Find where the given text appears and provide that cell's center as [X, Y] coordinate. 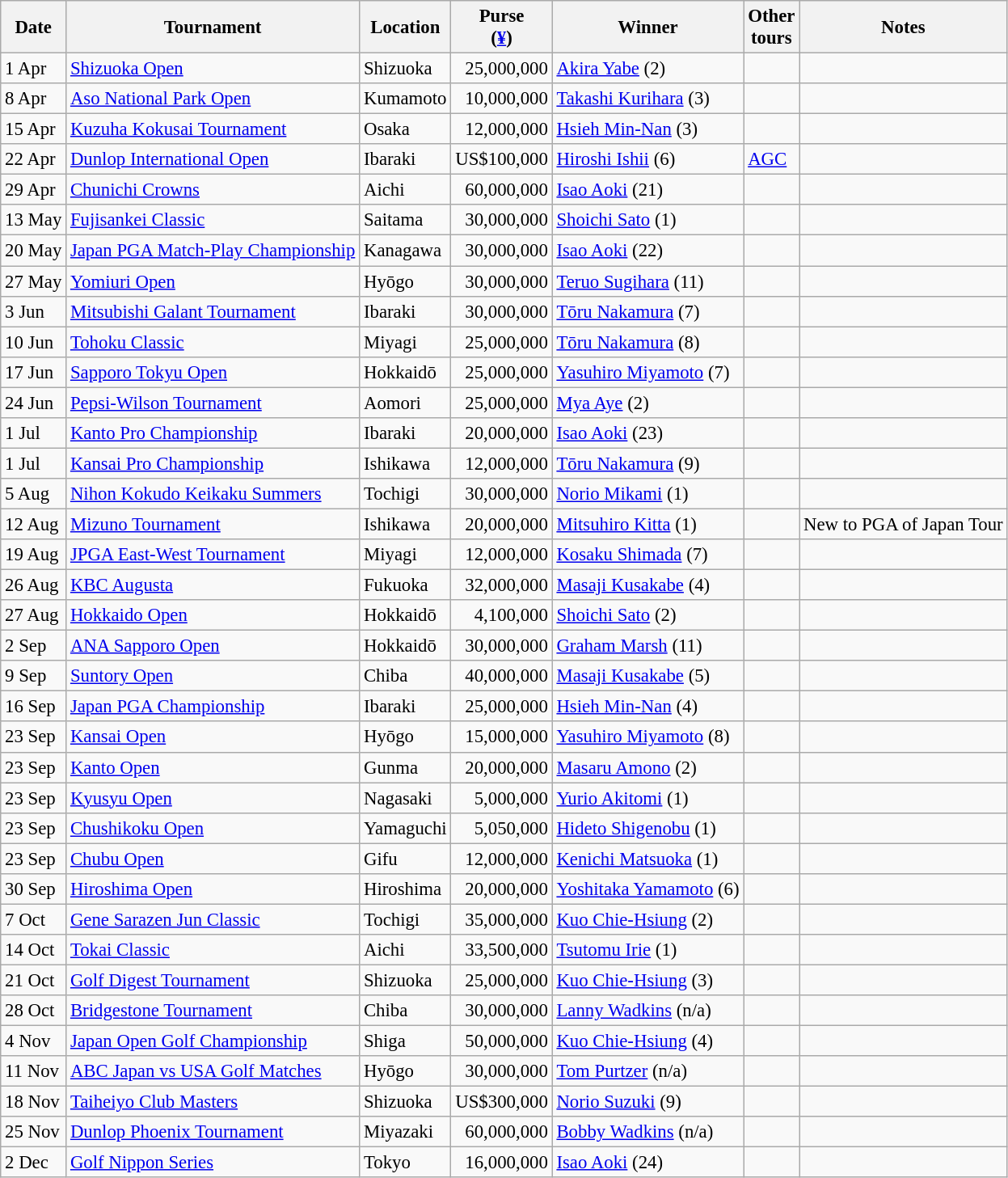
Tom Purtzer (n/a) [648, 1071]
Takashi Kurihara (3) [648, 99]
Yamaguchi [406, 828]
Norio Mikami (1) [648, 494]
Kuo Chie-Hsiung (2) [648, 919]
Fujisankei Classic [213, 221]
Kansai Pro Championship [213, 463]
US$100,000 [501, 159]
Pepsi-Wilson Tournament [213, 403]
4 Nov [34, 1041]
Isao Aoki (23) [648, 433]
Norio Suzuki (9) [648, 1102]
Masaji Kusakabe (5) [648, 676]
Akira Yabe (2) [648, 69]
40,000,000 [501, 676]
5,050,000 [501, 828]
Bridgestone Tournament [213, 1011]
Masaru Amono (2) [648, 767]
4,100,000 [501, 615]
Hsieh Min-Nan (3) [648, 129]
10 Jun [34, 342]
Kanto Pro Championship [213, 433]
Mitsuhiro Kitta (1) [648, 524]
16,000,000 [501, 1163]
7 Oct [34, 919]
Osaka [406, 129]
15,000,000 [501, 737]
Dunlop International Open [213, 159]
Miyazaki [406, 1132]
Yoshitaka Yamamoto (6) [648, 889]
2 Sep [34, 646]
27 May [34, 281]
Kanto Open [213, 767]
New to PGA of Japan Tour [904, 524]
Saitama [406, 221]
Masaji Kusakabe (4) [648, 585]
Teruo Sugihara (11) [648, 281]
Hsieh Min-Nan (4) [648, 707]
Kuo Chie-Hsiung (3) [648, 980]
Sapporo Tokyu Open [213, 372]
AGC [771, 159]
Mitsubishi Galant Tournament [213, 311]
20 May [34, 251]
Kosaku Shimada (7) [648, 555]
Chushikoku Open [213, 828]
19 Aug [34, 555]
2 Dec [34, 1163]
14 Oct [34, 950]
Fukuoka [406, 585]
Yasuhiro Miyamoto (7) [648, 372]
Aso National Park Open [213, 99]
Suntory Open [213, 676]
Location [406, 27]
Nagasaki [406, 798]
Shoichi Sato (2) [648, 615]
22 Apr [34, 159]
Chunichi Crowns [213, 190]
32,000,000 [501, 585]
Bobby Wadkins (n/a) [648, 1132]
Notes [904, 27]
5,000,000 [501, 798]
Kumamoto [406, 99]
Gene Sarazen Jun Classic [213, 919]
Kyusyu Open [213, 798]
13 May [34, 221]
Tōru Nakamura (8) [648, 342]
Graham Marsh (11) [648, 646]
Kuo Chie-Hsiung (4) [648, 1041]
30 Sep [34, 889]
Yasuhiro Miyamoto (8) [648, 737]
26 Aug [34, 585]
Hokkaido Open [213, 615]
18 Nov [34, 1102]
Shiga [406, 1041]
Kuzuha Kokusai Tournament [213, 129]
ANA Sapporo Open [213, 646]
1 Apr [34, 69]
US$300,000 [501, 1102]
Mizuno Tournament [213, 524]
Hiroshi Ishii (6) [648, 159]
Japan PGA Match-Play Championship [213, 251]
Japan Open Golf Championship [213, 1041]
Tsutomu Irie (1) [648, 950]
Purse(¥) [501, 27]
12 Aug [34, 524]
5 Aug [34, 494]
Hideto Shigenobu (1) [648, 828]
15 Apr [34, 129]
Tōru Nakamura (7) [648, 311]
21 Oct [34, 980]
Hiroshima Open [213, 889]
Golf Digest Tournament [213, 980]
JPGA East-West Tournament [213, 555]
Mya Aye (2) [648, 403]
10,000,000 [501, 99]
Gunma [406, 767]
Dunlop Phoenix Tournament [213, 1132]
Taiheiyo Club Masters [213, 1102]
Winner [648, 27]
Isao Aoki (21) [648, 190]
Tōru Nakamura (9) [648, 463]
33,500,000 [501, 950]
Yurio Akitomi (1) [648, 798]
Othertours [771, 27]
Hiroshima [406, 889]
KBC Augusta [213, 585]
17 Jun [34, 372]
Kanagawa [406, 251]
9 Sep [34, 676]
Chubu Open [213, 859]
24 Jun [34, 403]
50,000,000 [501, 1041]
Isao Aoki (22) [648, 251]
Aomori [406, 403]
Yomiuri Open [213, 281]
Tournament [213, 27]
Japan PGA Championship [213, 707]
Lanny Wadkins (n/a) [648, 1011]
Isao Aoki (24) [648, 1163]
16 Sep [34, 707]
35,000,000 [501, 919]
Kansai Open [213, 737]
3 Jun [34, 311]
Shizuoka Open [213, 69]
8 Apr [34, 99]
Nihon Kokudo Keikaku Summers [213, 494]
29 Apr [34, 190]
ABC Japan vs USA Golf Matches [213, 1071]
Golf Nippon Series [213, 1163]
28 Oct [34, 1011]
Shoichi Sato (1) [648, 221]
Tokai Classic [213, 950]
Tohoku Classic [213, 342]
Tokyo [406, 1163]
Kenichi Matsuoka (1) [648, 859]
25 Nov [34, 1132]
Date [34, 27]
11 Nov [34, 1071]
Gifu [406, 859]
27 Aug [34, 615]
